Pinpoint the cell where the given text exists, returning its [x, y] midpoint coordinate. 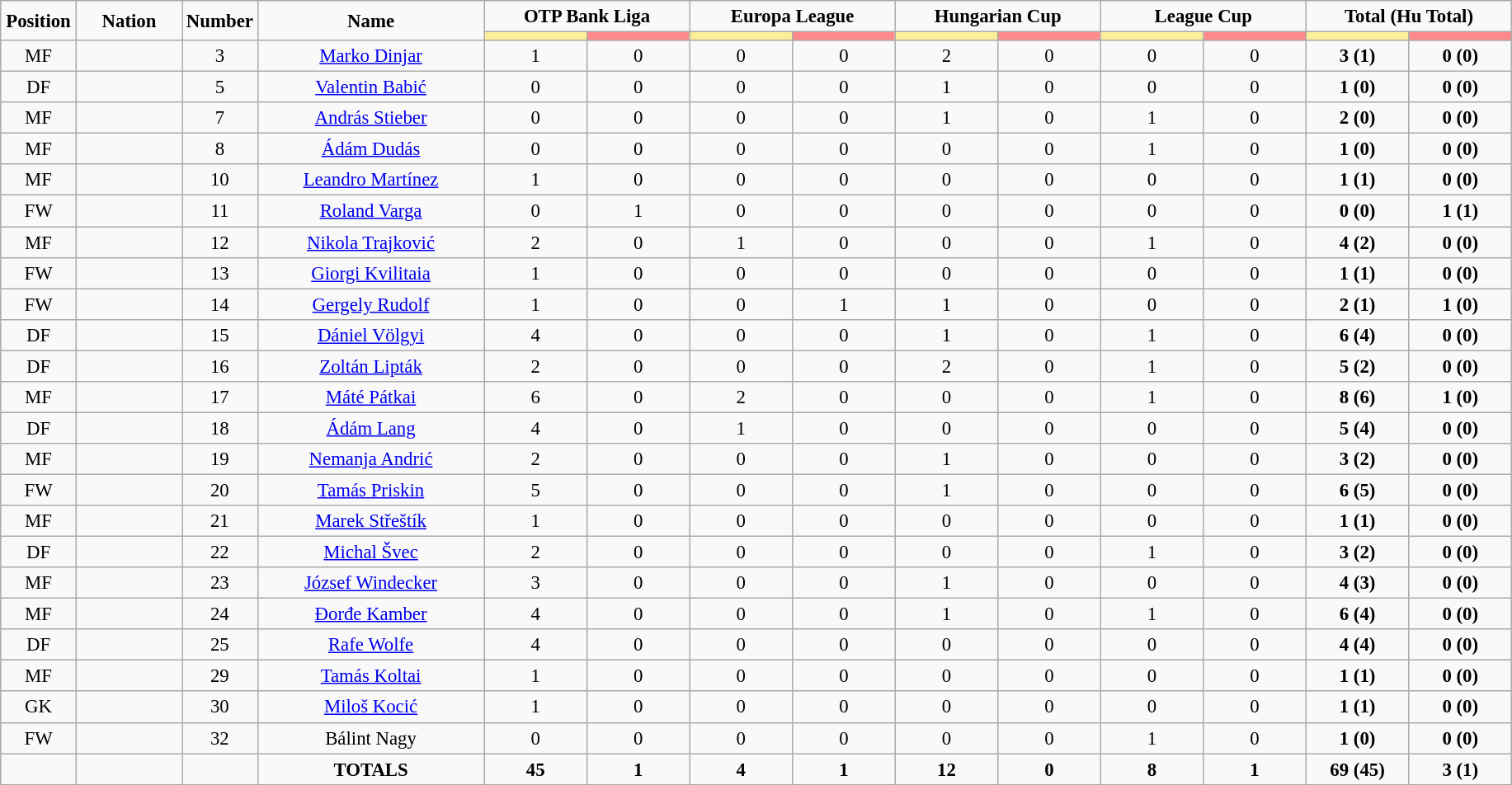
8 (6) [1358, 397]
Giorgi Kvilitaia [371, 273]
15 [220, 335]
19 [220, 459]
Hungarian Cup [998, 16]
András Stieber [371, 118]
Marek Střeštík [371, 521]
Rafe Wolfe [371, 645]
13 [220, 273]
Zoltán Lipták [371, 366]
Miloš Kocić [371, 707]
Europa League [792, 16]
Gergely Rudolf [371, 304]
Name [371, 21]
Nikola Trajković [371, 242]
14 [220, 304]
45 [536, 769]
5 (2) [1358, 366]
Máté Pátkai [371, 397]
7 [220, 118]
Tamás Priskin [371, 490]
23 [220, 583]
6 (5) [1358, 490]
Ádám Lang [371, 428]
10 [220, 181]
Number [220, 21]
30 [220, 707]
69 (45) [1358, 769]
Position [39, 21]
4 (2) [1358, 242]
GK [39, 707]
Michal Švec [371, 552]
24 [220, 614]
Bálint Nagy [371, 738]
5 (4) [1358, 428]
17 [220, 397]
TOTALS [371, 769]
25 [220, 645]
Tamás Koltai [371, 676]
6 [536, 397]
League Cup [1203, 16]
2 (1) [1358, 304]
Total (Hu Total) [1409, 16]
Đorđe Kamber [371, 614]
Nemanja Andrić [371, 459]
4 (4) [1358, 645]
29 [220, 676]
Leandro Martínez [371, 181]
16 [220, 366]
11 [220, 211]
18 [220, 428]
Roland Varga [371, 211]
József Windecker [371, 583]
Marko Dinjar [371, 56]
Valentin Babić [371, 87]
32 [220, 738]
4 (3) [1358, 583]
2 (0) [1358, 118]
20 [220, 490]
21 [220, 521]
Dániel Völgyi [371, 335]
OTP Bank Liga [587, 16]
22 [220, 552]
Nation [129, 21]
Ádám Dudás [371, 149]
